Scan for the cell matching the given text and deliver its (x, y) coordinate at center. 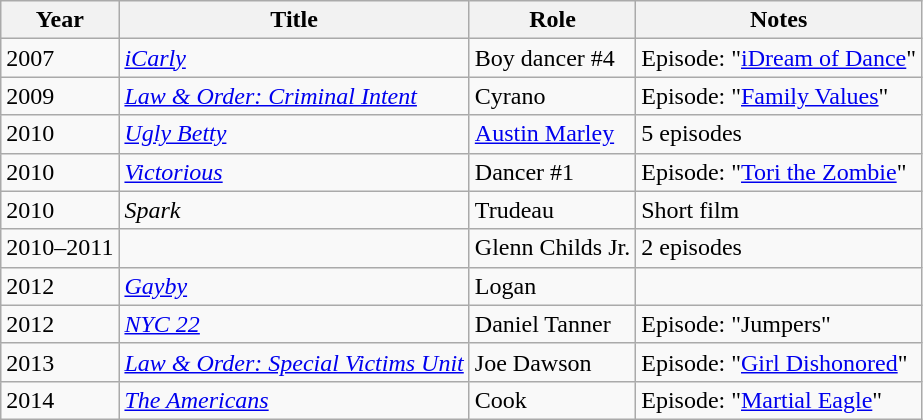
Episode: "Girl Dishonored" (779, 362)
Episode: "Tori the Zombie" (779, 172)
2014 (60, 400)
2007 (60, 58)
Boy dancer #4 (552, 58)
Spark (294, 210)
Logan (552, 286)
Victorious (294, 172)
2009 (60, 96)
Title (294, 20)
Episode: "Martial Eagle" (779, 400)
Law & Order: Special Victims Unit (294, 362)
Short film (779, 210)
NYC 22 (294, 324)
The Americans (294, 400)
5 episodes (779, 134)
Austin Marley (552, 134)
iCarly (294, 58)
2013 (60, 362)
2010–2011 (60, 248)
Dancer #1 (552, 172)
Law & Order: Criminal Intent (294, 96)
Cook (552, 400)
Year (60, 20)
Cyrano (552, 96)
2 episodes (779, 248)
Glenn Childs Jr. (552, 248)
Episode: "iDream of Dance" (779, 58)
Episode: "Family Values" (779, 96)
Trudeau (552, 210)
Role (552, 20)
Notes (779, 20)
Gayby (294, 286)
Episode: "Jumpers" (779, 324)
Ugly Betty (294, 134)
Joe Dawson (552, 362)
Daniel Tanner (552, 324)
